Extract the [x, y] coordinate from the center of the cell holding the provided text.  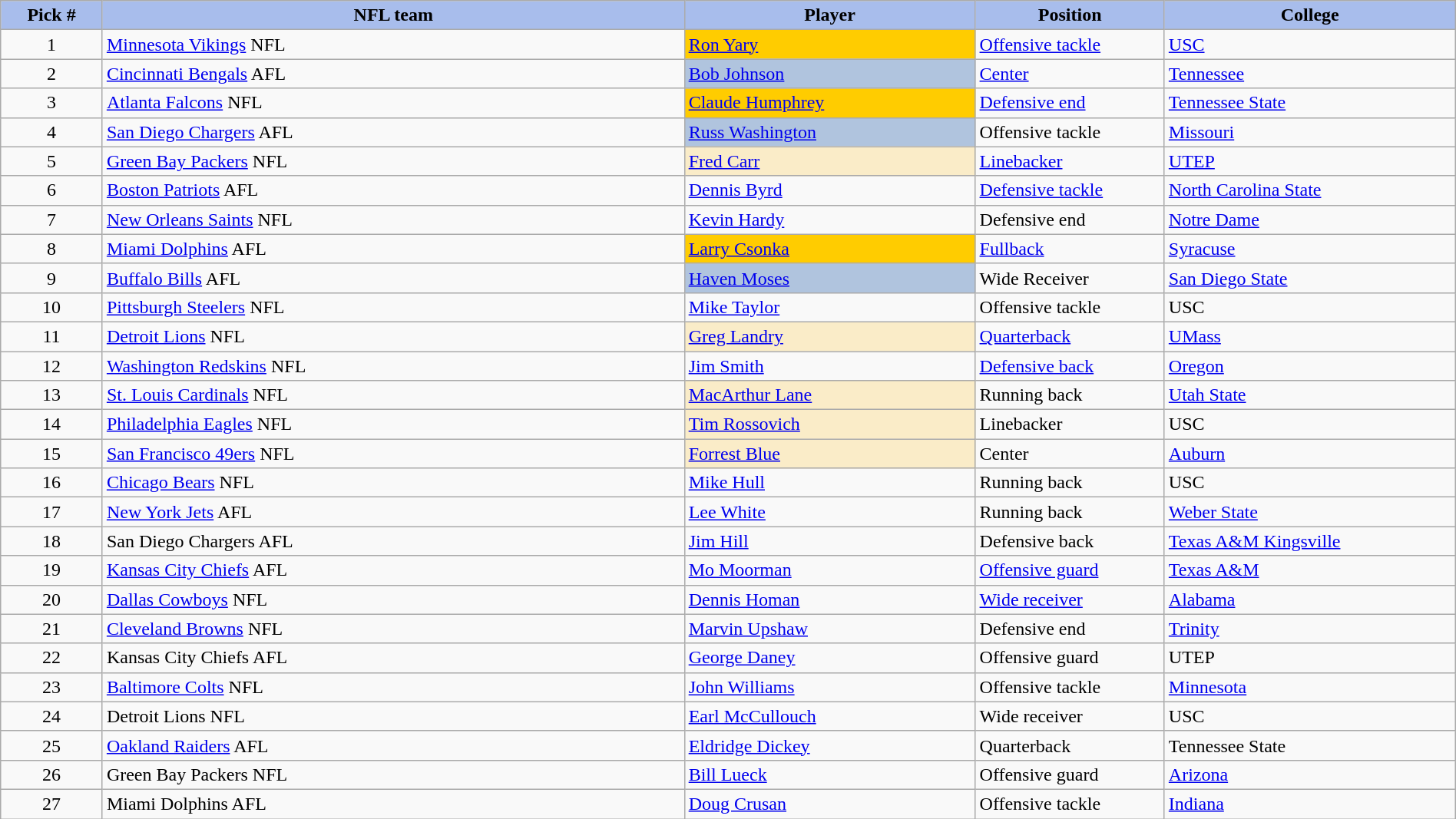
9 [52, 278]
Weber State [1310, 512]
Mike Hull [829, 483]
Ron Yary [829, 45]
Fred Carr [829, 161]
19 [52, 570]
25 [52, 745]
Doug Crusan [829, 804]
5 [52, 161]
10 [52, 307]
17 [52, 512]
Dallas Cowboys NFL [393, 599]
Atlanta Falcons NFL [393, 103]
Jim Smith [829, 366]
Cleveland Browns NFL [393, 629]
18 [52, 541]
Trinity [1310, 629]
Bob Johnson [829, 74]
Dennis Byrd [829, 190]
Missouri [1310, 132]
2 [52, 74]
15 [52, 454]
Earl McCullouch [829, 716]
Larry Csonka [829, 249]
Eldridge Dickey [829, 745]
Cincinnati Bengals AFL [393, 74]
14 [52, 424]
24 [52, 716]
Indiana [1310, 804]
Mike Taylor [829, 307]
22 [52, 658]
Haven Moses [829, 278]
Dennis Homan [829, 599]
Oakland Raiders AFL [393, 745]
7 [52, 220]
13 [52, 395]
John Williams [829, 687]
Buffalo Bills AFL [393, 278]
North Carolina State [1310, 190]
Boston Patriots AFL [393, 190]
3 [52, 103]
12 [52, 366]
Claude Humphrey [829, 103]
1 [52, 45]
Utah State [1310, 395]
23 [52, 687]
26 [52, 774]
Player [829, 15]
Marvin Upshaw [829, 629]
16 [52, 483]
Kevin Hardy [829, 220]
Notre Dame [1310, 220]
Greg Landry [829, 336]
Lee White [829, 512]
Pick # [52, 15]
Minnesota [1310, 687]
27 [52, 804]
6 [52, 190]
Russ Washington [829, 132]
UMass [1310, 336]
New York Jets AFL [393, 512]
Chicago Bears NFL [393, 483]
College [1310, 15]
Philadelphia Eagles NFL [393, 424]
Alabama [1310, 599]
NFL team [393, 15]
Washington Redskins NFL [393, 366]
Jim Hill [829, 541]
Defensive tackle [1070, 190]
Wide Receiver [1070, 278]
8 [52, 249]
Oregon [1310, 366]
Texas A&M [1310, 570]
Bill Lueck [829, 774]
Tim Rossovich [829, 424]
MacArthur Lane [829, 395]
Minnesota Vikings NFL [393, 45]
Pittsburgh Steelers NFL [393, 307]
4 [52, 132]
Baltimore Colts NFL [393, 687]
Auburn [1310, 454]
San Francisco 49ers NFL [393, 454]
Forrest Blue [829, 454]
Mo Moorman [829, 570]
Arizona [1310, 774]
21 [52, 629]
St. Louis Cardinals NFL [393, 395]
George Daney [829, 658]
Syracuse [1310, 249]
Position [1070, 15]
20 [52, 599]
Fullback [1070, 249]
New Orleans Saints NFL [393, 220]
Texas A&M Kingsville [1310, 541]
San Diego State [1310, 278]
Tennessee [1310, 74]
11 [52, 336]
